Scan for the cell matching the given text and deliver its [x, y] coordinate at center. 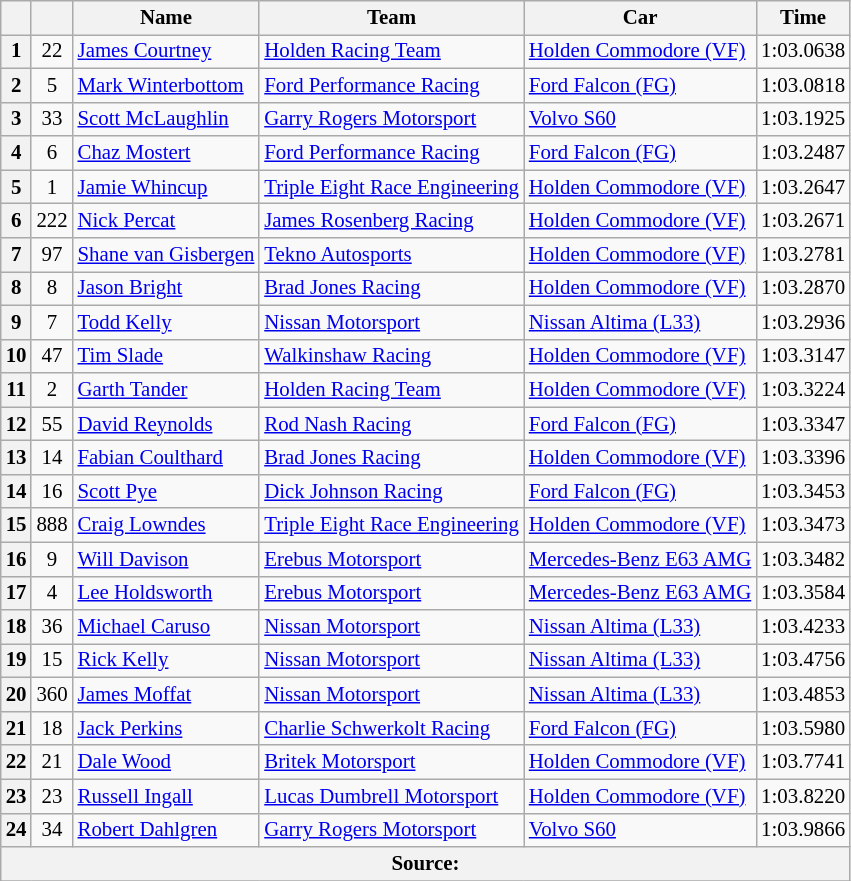
1:03.3473 [803, 525]
19 [16, 661]
Walkinshaw Racing [392, 356]
1:03.3482 [803, 559]
Source: [426, 864]
1:03.8220 [803, 796]
James Moffat [166, 695]
Time [803, 18]
Nick Percat [166, 221]
1:03.3396 [803, 458]
Rod Nash Racing [392, 424]
20 [16, 695]
3 [16, 119]
Craig Lowndes [166, 525]
10 [16, 356]
Jamie Whincup [166, 187]
1:03.2487 [803, 153]
36 [52, 627]
1:03.3347 [803, 424]
James Courtney [166, 51]
Russell Ingall [166, 796]
Lee Holdsworth [166, 593]
1:03.4233 [803, 627]
1:03.4756 [803, 661]
Will Davison [166, 559]
97 [52, 255]
24 [16, 830]
1:03.3147 [803, 356]
1:03.1925 [803, 119]
1:03.2647 [803, 187]
1:03.0818 [803, 85]
1:03.4853 [803, 695]
1:03.3584 [803, 593]
Dale Wood [166, 762]
Dick Johnson Racing [392, 491]
1:03.9866 [803, 830]
888 [52, 525]
12 [16, 424]
Team [392, 18]
1:03.2936 [803, 322]
1:03.2781 [803, 255]
Lucas Dumbrell Motorsport [392, 796]
1:03.2870 [803, 288]
1:03.0638 [803, 51]
Robert Dahlgren [166, 830]
1:03.3453 [803, 491]
Charlie Schwerkolt Racing [392, 728]
Tekno Autosports [392, 255]
Todd Kelly [166, 322]
James Rosenberg Racing [392, 221]
David Reynolds [166, 424]
Shane van Gisbergen [166, 255]
1:03.2671 [803, 221]
34 [52, 830]
Tim Slade [166, 356]
47 [52, 356]
1:03.5980 [803, 728]
11 [16, 390]
Chaz Mostert [166, 153]
55 [52, 424]
17 [16, 593]
Jack Perkins [166, 728]
13 [16, 458]
Michael Caruso [166, 627]
Jason Bright [166, 288]
33 [52, 119]
360 [52, 695]
Britek Motorsport [392, 762]
Mark Winterbottom [166, 85]
Rick Kelly [166, 661]
Car [640, 18]
Fabian Coulthard [166, 458]
Name [166, 18]
Garth Tander [166, 390]
Scott Pye [166, 491]
1:03.7741 [803, 762]
Scott McLaughlin [166, 119]
222 [52, 221]
1:03.3224 [803, 390]
